Determine the (x, y) coordinate at the center of the cell enclosing the given text.  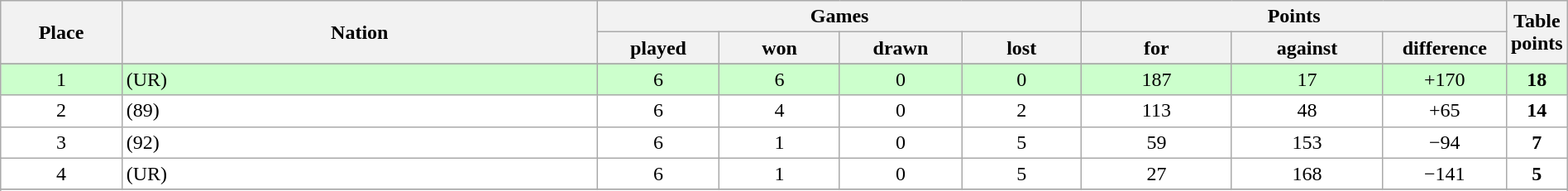
won (780, 48)
Nation (359, 32)
18 (1537, 79)
(89) (359, 111)
against (1307, 48)
played (658, 48)
48 (1307, 111)
Games (839, 17)
17 (1307, 79)
Tablepoints (1537, 32)
lost (1022, 48)
drawn (900, 48)
27 (1156, 174)
187 (1156, 79)
(92) (359, 142)
153 (1307, 142)
7 (1537, 142)
difference (1444, 48)
14 (1537, 111)
for (1156, 48)
Place (61, 32)
59 (1156, 142)
+170 (1444, 79)
113 (1156, 111)
3 (61, 142)
−141 (1444, 174)
Points (1294, 17)
+65 (1444, 111)
−94 (1444, 142)
168 (1307, 174)
